Return the [x, y] coordinate for the center point of the cell that contains the specified text.  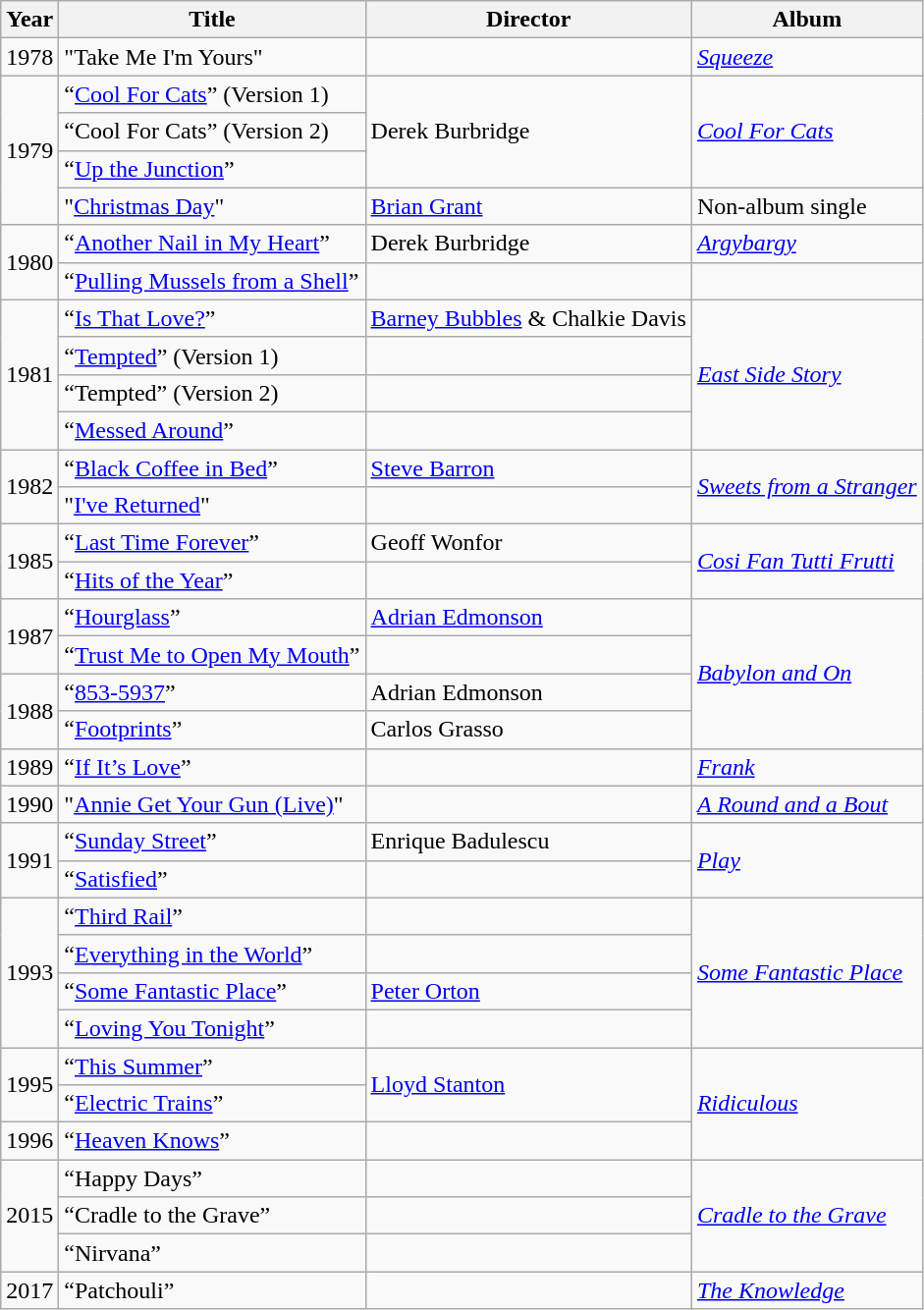
1980 [29, 262]
Steve Barron [528, 468]
Cool For Cats [807, 132]
“Messed Around” [212, 430]
“Nirvana” [212, 1253]
Non-album single [807, 206]
Lloyd Stanton [528, 1084]
The Knowledge [807, 1290]
1982 [29, 487]
“Black Coffee in Bed” [212, 468]
“Happy Days” [212, 1178]
“Some Fantastic Place” [212, 991]
Squeeze [807, 57]
"Take Me I'm Yours" [212, 57]
1985 [29, 562]
Peter Orton [528, 991]
"I've Returned" [212, 506]
Babylon and On [807, 674]
“Is That Love?” [212, 318]
“Hits of the Year” [212, 580]
“Cradle to the Grave” [212, 1216]
1987 [29, 636]
1988 [29, 711]
1993 [29, 972]
Some Fantastic Place [807, 972]
1978 [29, 57]
“Sunday Street” [212, 842]
2017 [29, 1290]
“Third Rail” [212, 916]
“853-5937” [212, 692]
Frank [807, 767]
“Cool For Cats” (Version 2) [212, 132]
Cradle to the Grave [807, 1216]
“Tempted” (Version 2) [212, 393]
A Round and a Bout [807, 804]
Director [528, 20]
Cosi Fan Tutti Frutti [807, 562]
“Footprints” [212, 730]
1996 [29, 1141]
“Trust Me to Open My Mouth” [212, 655]
“Patchouli” [212, 1290]
“Loving You Tonight” [212, 1028]
“Tempted” (Version 1) [212, 355]
Geoff Wonfor [528, 543]
Play [807, 860]
1989 [29, 767]
“Satisfied” [212, 879]
1981 [29, 374]
Carlos Grasso [528, 730]
Brian Grant [528, 206]
East Side Story [807, 374]
Ridiculous [807, 1103]
Album [807, 20]
“Up the Junction” [212, 169]
Sweets from a Stranger [807, 487]
“If It’s Love” [212, 767]
2015 [29, 1216]
"Annie Get Your Gun (Live)" [212, 804]
“Another Nail in My Heart” [212, 244]
“Last Time Forever” [212, 543]
Year [29, 20]
“Hourglass” [212, 618]
“Electric Trains” [212, 1104]
1979 [29, 150]
1991 [29, 860]
“This Summer” [212, 1065]
Enrique Badulescu [528, 842]
1995 [29, 1084]
"Christmas Day" [212, 206]
“Heaven Knows” [212, 1141]
Barney Bubbles & Chalkie Davis [528, 318]
“Cool For Cats” (Version 1) [212, 94]
“Pulling Mussels from a Shell” [212, 281]
1990 [29, 804]
Title [212, 20]
Argybargy [807, 244]
“Everything in the World” [212, 954]
